Find where the given text appears and provide that cell's center as [X, Y] coordinate. 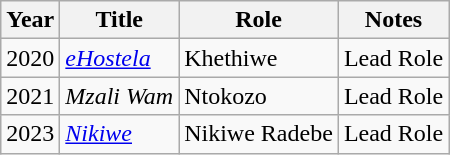
Year [30, 20]
2023 [30, 134]
Nikiwe Radebe [259, 134]
2020 [30, 58]
2021 [30, 96]
Role [259, 20]
Mzali Wam [120, 96]
eHostela [120, 58]
Notes [393, 20]
Title [120, 20]
Ntokozo [259, 96]
Khethiwe [259, 58]
Nikiwe [120, 134]
